For the text-containing cell, return its midpoint in (X, Y) coordinate format. 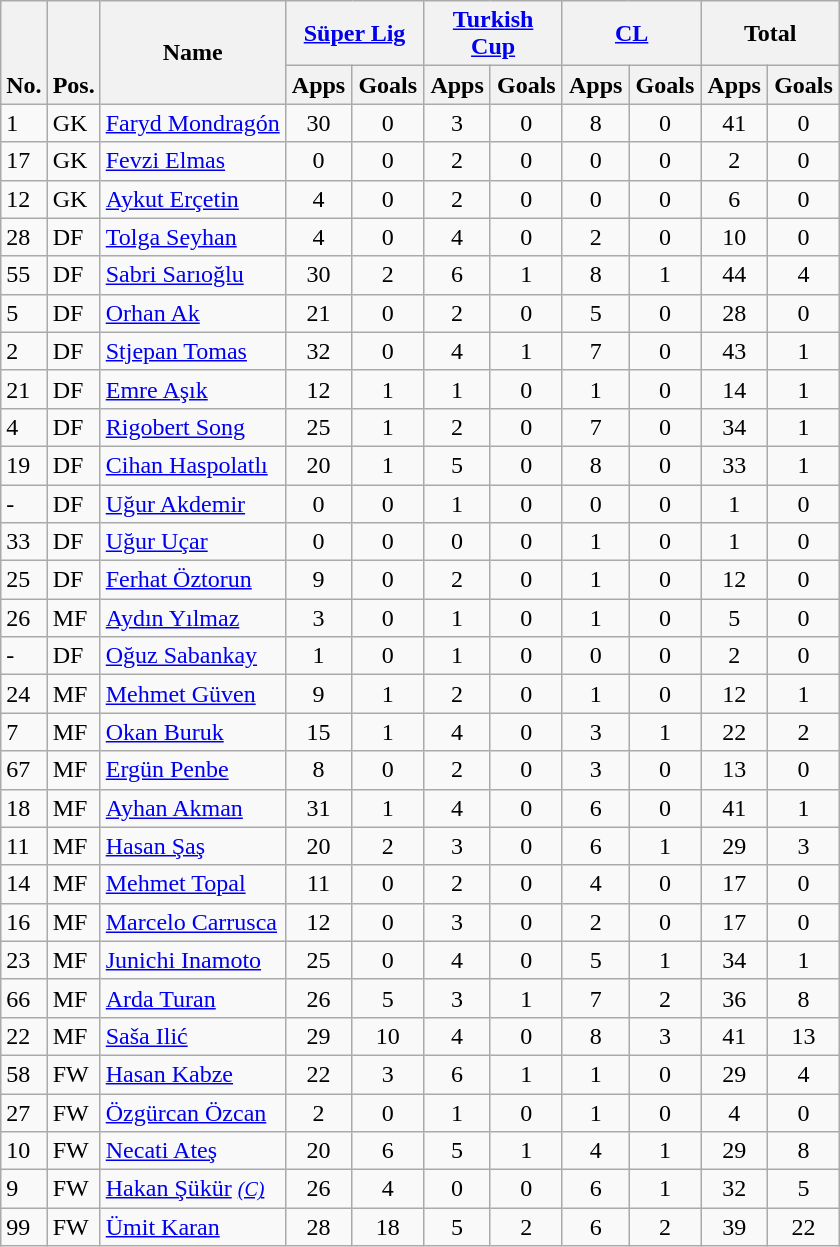
99 (24, 1227)
Ergün Penbe (192, 770)
Uğur Uçar (192, 542)
Okan Buruk (192, 732)
Ümit Karan (192, 1227)
Stjepan Tomas (192, 351)
15 (318, 732)
Turkish Cup (494, 34)
Uğur Akdemir (192, 503)
Özgürcan Özcan (192, 1113)
No. (24, 52)
Marcelo Carrusca (192, 922)
Necati Ateş (192, 1151)
Faryd Mondragón (192, 123)
Saša Ilić (192, 1036)
Aydın Yılmaz (192, 618)
Pos. (74, 52)
Total (770, 34)
CL (632, 34)
Arda Turan (192, 998)
Mehmet Güven (192, 694)
27 (24, 1113)
Tolga Seyhan (192, 237)
Aykut Erçetin (192, 199)
Hakan Şükür (C) (192, 1189)
24 (24, 694)
Ferhat Öztorun (192, 580)
Oğuz Sabankay (192, 656)
23 (24, 960)
Name (192, 52)
Mehmet Topal (192, 884)
Orhan Ak (192, 313)
16 (24, 922)
Cihan Haspolatlı (192, 465)
Süper Lig (354, 34)
58 (24, 1074)
67 (24, 770)
Sabri Sarıoğlu (192, 275)
Rigobert Song (192, 427)
36 (734, 998)
Ayhan Akman (192, 808)
Junichi Inamoto (192, 960)
Hasan Kabze (192, 1074)
39 (734, 1227)
44 (734, 275)
43 (734, 351)
19 (24, 465)
55 (24, 275)
66 (24, 998)
Fevzi Elmas (192, 161)
31 (318, 808)
Hasan Şaş (192, 846)
Emre Aşık (192, 389)
